Output the [X, Y] coordinate of the center of the cell containing the given text.  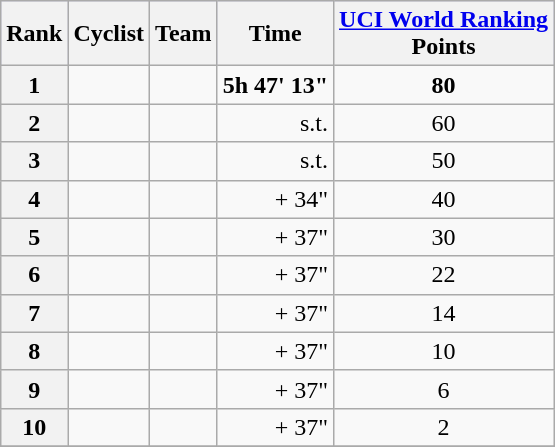
30 [444, 237]
Time [275, 34]
5h 47' 13" [275, 85]
60 [444, 123]
9 [34, 389]
5 [34, 237]
22 [444, 275]
Team [184, 34]
40 [444, 199]
UCI World RankingPoints [444, 34]
Cyclist [109, 34]
7 [34, 313]
14 [444, 313]
8 [34, 351]
80 [444, 85]
4 [34, 199]
1 [34, 85]
3 [34, 161]
50 [444, 161]
+ 34" [275, 199]
Rank [34, 34]
